Return the [X, Y] coordinate for the center point of the cell that contains the specified text.  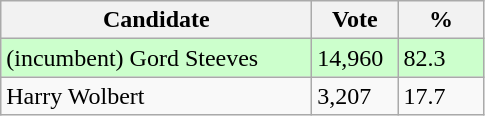
Harry Wolbert [156, 96]
Candidate [156, 20]
17.7 [441, 96]
14,960 [355, 58]
% [441, 20]
3,207 [355, 96]
(incumbent) Gord Steeves [156, 58]
82.3 [441, 58]
Vote [355, 20]
